From the cell containing the given text, extract its center point as (X, Y) coordinate. 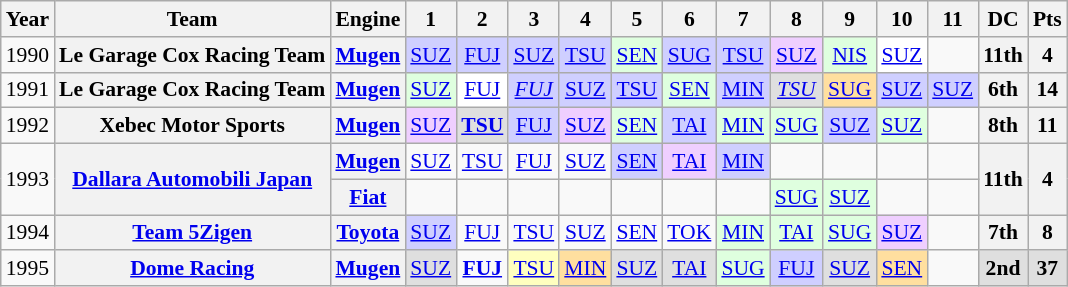
Xebec Motor Sports (192, 126)
1 (430, 19)
6th (1003, 90)
1994 (28, 233)
1991 (28, 90)
1992 (28, 126)
Dome Racing (192, 269)
7 (742, 19)
37 (1048, 269)
8th (1003, 126)
Fiat (368, 197)
TOK (689, 233)
6 (689, 19)
10 (902, 19)
Year (28, 19)
NIS (850, 55)
14 (1048, 90)
1990 (28, 55)
5 (636, 19)
Dallara Automobili Japan (192, 180)
2nd (1003, 269)
Toyota (368, 233)
1995 (28, 269)
Pts (1048, 19)
9 (850, 19)
1993 (28, 180)
2 (482, 19)
7th (1003, 233)
Team (192, 19)
Engine (368, 19)
DC (1003, 19)
3 (534, 19)
Team 5Zigen (192, 233)
